Scan for the cell matching the given text and deliver its (X, Y) coordinate at center. 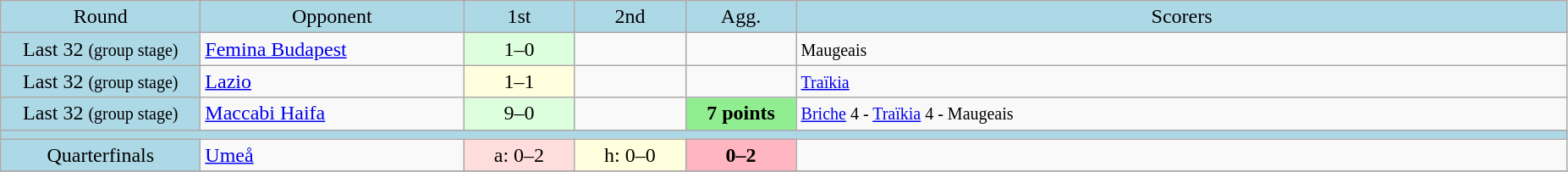
Scorers (1181, 17)
Umeå (332, 155)
Maccabi Haifa (332, 114)
h: 0–0 (630, 155)
a: 0–2 (520, 155)
1–1 (520, 81)
1st (520, 17)
Lazio (332, 81)
Agg. (741, 17)
Opponent (332, 17)
Traïkia (1181, 81)
Quarterfinals (101, 155)
2nd (630, 17)
Maugeais (1181, 49)
Femina Budapest (332, 49)
Round (101, 17)
7 points (741, 114)
Briche 4 - Traïkia 4 - Maugeais (1181, 114)
0–2 (741, 155)
1–0 (520, 49)
9–0 (520, 114)
